From the cell containing the given text, extract its center point as (x, y) coordinate. 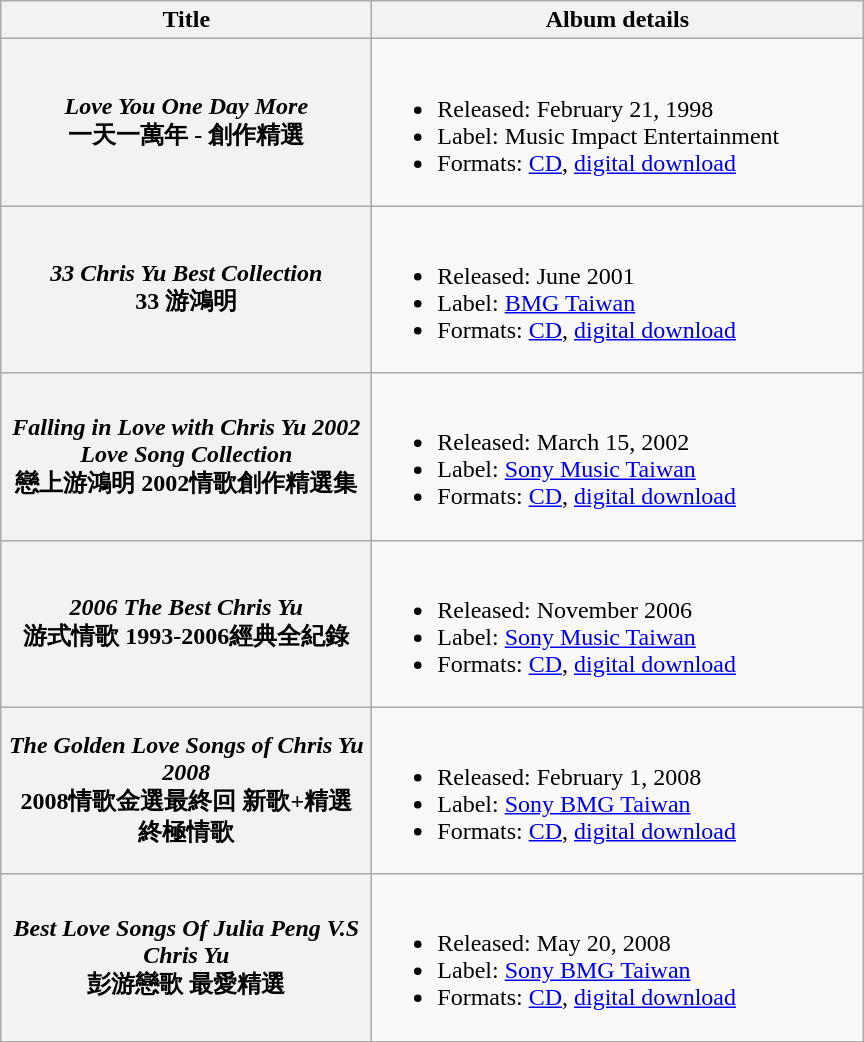
Falling in Love with Chris Yu 2002 Love Song Collection戀上游鴻明 2002情歌創作精選集 (186, 456)
Released: June 2001Label: BMG TaiwanFormats: CD, digital download (618, 290)
Released: February 1, 2008Label: Sony BMG TaiwanFormats: CD, digital download (618, 790)
Released: May 20, 2008Label: Sony BMG TaiwanFormats: CD, digital download (618, 958)
33 Chris Yu Best Collection33 游鴻明 (186, 290)
Released: November 2006Label: Sony Music TaiwanFormats: CD, digital download (618, 624)
The Golden Love Songs of Chris Yu 2008 2008情歌金選最終回 新歌+精選 終極情歌 (186, 790)
Released: February 21, 1998Label: Music Impact EntertainmentFormats: CD, digital download (618, 122)
Title (186, 20)
Love You One Day More一天一萬年 - 創作精選 (186, 122)
Released: March 15, 2002Label: Sony Music TaiwanFormats: CD, digital download (618, 456)
2006 The Best Chris Yu游式情歌 1993-2006經典全紀錄 (186, 624)
Best Love Songs Of Julia Peng V.S Chris Yu彭游戀歌 最愛精選 (186, 958)
Album details (618, 20)
